Determine the (X, Y) coordinate at the center of the cell enclosing the given text.  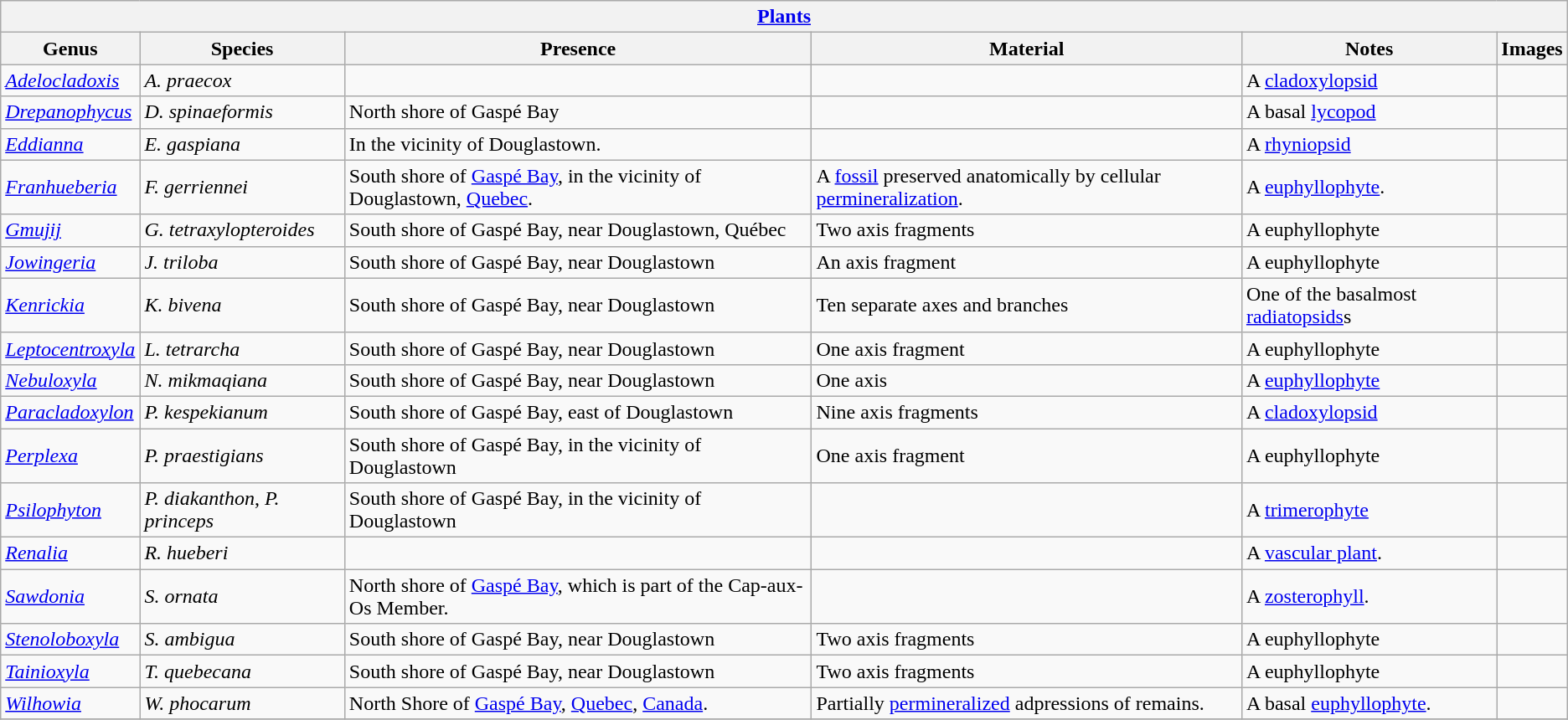
In the vicinity of Douglastown. (578, 144)
W. phocarum (242, 703)
A trimerophyte (1369, 511)
Genus (70, 49)
South shore of Gaspé Bay, east of Douglastown (578, 412)
North shore of Gaspé Bay (578, 112)
Paracladoxylon (70, 412)
G. tetraxylopteroides (242, 230)
A euphyllophyte. (1369, 188)
N. mikmaqiana (242, 380)
Images (1532, 49)
P. diakanthon, P. princeps (242, 511)
T. quebecana (242, 671)
North shore of Gaspé Bay, which is part of the Cap-aux-Os Member. (578, 596)
A zosterophyll. (1369, 596)
Plants (784, 17)
Notes (1369, 49)
S. ornata (242, 596)
A basal lycopod (1369, 112)
Eddianna (70, 144)
North Shore of Gaspé Bay, Quebec, Canada. (578, 703)
Psilophyton (70, 511)
Stenoloboxyla (70, 640)
Jowingeria (70, 262)
One of the basalmost radiatopsidss (1369, 305)
P. kespekianum (242, 412)
J. triloba (242, 262)
An axis fragment (1027, 262)
E. gaspiana (242, 144)
A rhyniopsid (1369, 144)
Presence (578, 49)
Wilhowia (70, 703)
South shore of Gaspé Bay, in the vicinity of Douglastown, Quebec. (578, 188)
Gmujij (70, 230)
Kenrickia (70, 305)
One axis (1027, 380)
Nebuloxyla (70, 380)
S. ambigua (242, 640)
A fossil preserved anatomically by cellular permineralization. (1027, 188)
Franhueberia (70, 188)
P. praestigians (242, 455)
Material (1027, 49)
Sawdonia (70, 596)
Leptocentroxyla (70, 348)
Partially permineralized adpressions of remains. (1027, 703)
Perplexa (70, 455)
R. hueberi (242, 553)
Adelocladoxis (70, 80)
D. spinaeformis (242, 112)
A. praecox (242, 80)
A basal euphyllophyte. (1369, 703)
A vascular plant. (1369, 553)
Nine axis fragments (1027, 412)
F. gerriennei (242, 188)
Ten separate axes and branches (1027, 305)
Tainioxyla (70, 671)
L. tetrarcha (242, 348)
Renalia (70, 553)
K. bivena (242, 305)
Drepanophycus (70, 112)
South shore of Gaspé Bay, near Douglastown, Québec (578, 230)
Species (242, 49)
